Pinpoint the cell where the given text exists, returning its (x, y) midpoint coordinate. 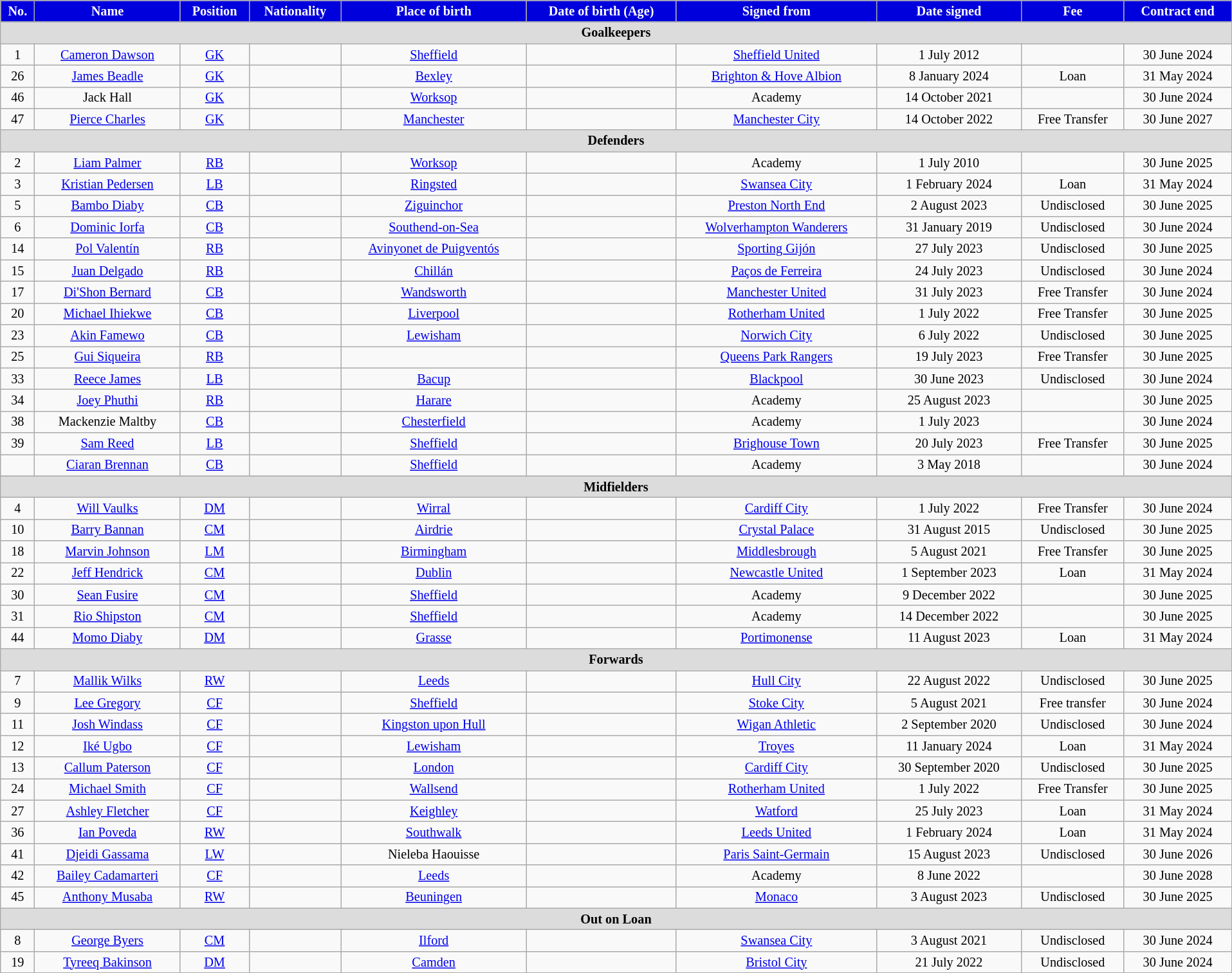
Brighton & Hove Albion (776, 76)
11 August 2023 (948, 638)
No. (18, 11)
30 (18, 595)
Dublin (434, 573)
Sean Fusire (107, 595)
Preston North End (776, 206)
30 June 2028 (1177, 876)
Manchester City (776, 119)
Bristol City (776, 962)
Sporting Gijón (776, 249)
Place of birth (434, 11)
Pol Valentín (107, 249)
8 (18, 940)
6 July 2022 (948, 335)
1 July 2012 (948, 54)
Nieleba Haouisse (434, 854)
19 (18, 962)
Name (107, 11)
Dominic Iorfa (107, 227)
9 December 2022 (948, 595)
4 (18, 508)
Juan Delgado (107, 271)
26 (18, 76)
Leeds United (776, 832)
42 (18, 876)
Middlesbrough (776, 551)
Harare (434, 400)
6 (18, 227)
1 September 2023 (948, 573)
Ringsted (434, 184)
Manchester (434, 119)
Wandsworth (434, 292)
Lee Gregory (107, 703)
Kristian Pedersen (107, 184)
23 (18, 335)
1 (18, 54)
Free transfer (1073, 703)
Troyes (776, 746)
22 (18, 573)
14 December 2022 (948, 616)
Liam Palmer (107, 163)
Gui Siqueira (107, 357)
George Byers (107, 940)
Barry Bannan (107, 530)
Djeidi Gassama (107, 854)
Monaco (776, 897)
20 (18, 314)
Ashley Fletcher (107, 811)
Marvin Johnson (107, 551)
44 (18, 638)
Manchester United (776, 292)
15 (18, 271)
21 July 2022 (948, 962)
24 July 2023 (948, 271)
Out on Loan (616, 919)
Grasse (434, 638)
12 (18, 746)
Paris Saint-Germain (776, 854)
Watford (776, 811)
Airdrie (434, 530)
Defenders (616, 141)
Ilford (434, 940)
Sam Reed (107, 443)
James Beadle (107, 76)
Bexley (434, 76)
Joey Phuthi (107, 400)
Date of birth (Age) (602, 11)
31 July 2023 (948, 292)
24 (18, 789)
8 June 2022 (948, 876)
Momo Diaby (107, 638)
Anthony Musaba (107, 897)
Pierce Charles (107, 119)
Beuningen (434, 897)
Wigan Athletic (776, 724)
Stoke City (776, 703)
Southend-on-Sea (434, 227)
Signed from (776, 11)
31 January 2019 (948, 227)
Keighley (434, 811)
LM (215, 551)
2 (18, 163)
11 (18, 724)
Josh Windass (107, 724)
31 August 2015 (948, 530)
Chesterfield (434, 422)
Kingston upon Hull (434, 724)
Goalkeepers (616, 33)
2 September 2020 (948, 724)
Bambo Diaby (107, 206)
8 January 2024 (948, 76)
33 (18, 379)
Paços de Ferreira (776, 271)
Cameron Dawson (107, 54)
Tyreeq Bakinson (107, 962)
Rio Shipston (107, 616)
Wolverhampton Wanderers (776, 227)
Reece James (107, 379)
Camden (434, 962)
1 July 2023 (948, 422)
Di'Shon Bernard (107, 292)
3 (18, 184)
Avinyonet de Puigventós (434, 249)
Mallik Wilks (107, 681)
LW (215, 854)
Crystal Palace (776, 530)
Norwich City (776, 335)
Southwalk (434, 832)
Ian Poveda (107, 832)
1 July 2010 (948, 163)
5 (18, 206)
Callum Paterson (107, 768)
25 July 2023 (948, 811)
Forwards (616, 660)
2 August 2023 (948, 206)
Contract end (1177, 11)
Portimonense (776, 638)
15 August 2023 (948, 854)
25 (18, 357)
41 (18, 854)
Bacup (434, 379)
17 (18, 292)
30 September 2020 (948, 768)
3 August 2021 (948, 940)
Nationality (295, 11)
Jeff Hendrick (107, 573)
31 (18, 616)
Mackenzie Maltby (107, 422)
Birmingham (434, 551)
11 January 2024 (948, 746)
Position (215, 11)
27 (18, 811)
27 July 2023 (948, 249)
30 June 2027 (1177, 119)
3 May 2018 (948, 465)
14 October 2022 (948, 119)
39 (18, 443)
Date signed (948, 11)
9 (18, 703)
Ciaran Brennan (107, 465)
38 (18, 422)
Midfielders (616, 487)
Wallsend (434, 789)
Michael Ihiekwe (107, 314)
46 (18, 98)
45 (18, 897)
20 July 2023 (948, 443)
Wirral (434, 508)
Ziguinchor (434, 206)
Blackpool (776, 379)
Chillán (434, 271)
14 October 2021 (948, 98)
10 (18, 530)
14 (18, 249)
Brighouse Town (776, 443)
Michael Smith (107, 789)
London (434, 768)
7 (18, 681)
Hull City (776, 681)
Liverpool (434, 314)
18 (18, 551)
Bailey Cadamarteri (107, 876)
47 (18, 119)
25 August 2023 (948, 400)
22 August 2022 (948, 681)
Akin Famewo (107, 335)
Queens Park Rangers (776, 357)
Sheffield United (776, 54)
13 (18, 768)
34 (18, 400)
36 (18, 832)
19 July 2023 (948, 357)
Will Vaulks (107, 508)
3 August 2023 (948, 897)
30 June 2023 (948, 379)
30 June 2026 (1177, 854)
Fee (1073, 11)
Jack Hall (107, 98)
Newcastle United (776, 573)
Iké Ugbo (107, 746)
